Output the [X, Y] coordinate of the center of the cell containing the given text.  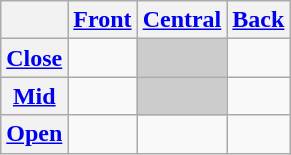
Mid [34, 96]
Close [34, 58]
Back [258, 20]
Front [102, 20]
Open [34, 134]
Central [182, 20]
